Locate the cell with the specified text and output its (X, Y) center coordinate. 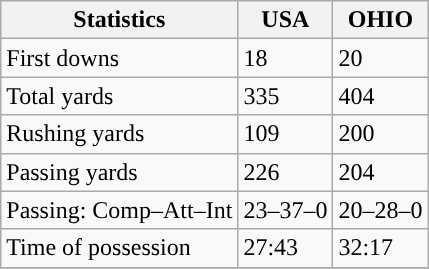
404 (380, 96)
109 (286, 134)
OHIO (380, 20)
23–37–0 (286, 210)
200 (380, 134)
226 (286, 172)
Statistics (120, 20)
32:17 (380, 248)
Total yards (120, 96)
USA (286, 20)
20–28–0 (380, 210)
Passing: Comp–Att–Int (120, 210)
18 (286, 58)
204 (380, 172)
20 (380, 58)
335 (286, 96)
Rushing yards (120, 134)
Passing yards (120, 172)
27:43 (286, 248)
First downs (120, 58)
Time of possession (120, 248)
